Search for the cell housing the specified text and yield its (x, y) center coordinate. 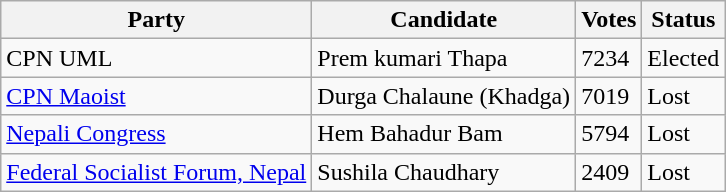
Hem Bahadur Bam (444, 134)
Durga Chalaune (Khadga) (444, 96)
2409 (609, 172)
Sushila Chaudhary (444, 172)
Federal Socialist Forum, Nepal (156, 172)
Party (156, 20)
CPN UML (156, 58)
Votes (609, 20)
Status (684, 20)
CPN Maoist (156, 96)
Nepali Congress (156, 134)
5794 (609, 134)
Prem kumari Thapa (444, 58)
7019 (609, 96)
Elected (684, 58)
Candidate (444, 20)
7234 (609, 58)
